Identify which cell holds the provided text, then report its [x, y] central coordinate. 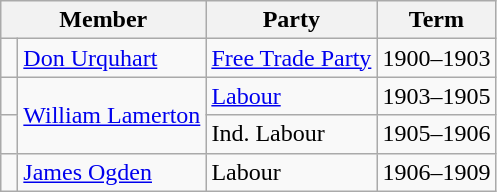
Ind. Labour [292, 134]
1905–1906 [436, 134]
1906–1909 [436, 172]
Member [104, 20]
Don Urquhart [112, 58]
Term [436, 20]
1903–1905 [436, 96]
1900–1903 [436, 58]
Free Trade Party [292, 58]
William Lamerton [112, 115]
Party [292, 20]
James Ogden [112, 172]
